Locate the cell with the specified text and output its [x, y] center coordinate. 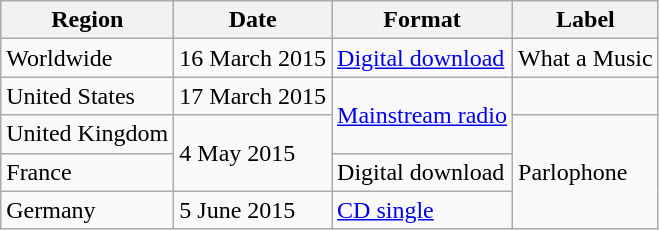
Worldwide [88, 58]
France [88, 172]
Date [253, 20]
Mainstream radio [422, 115]
Germany [88, 210]
17 March 2015 [253, 96]
5 June 2015 [253, 210]
Parlophone [586, 172]
United States [88, 96]
United Kingdom [88, 134]
What a Music [586, 58]
16 March 2015 [253, 58]
Label [586, 20]
4 May 2015 [253, 153]
Region [88, 20]
CD single [422, 210]
Format [422, 20]
